Detect which cell encompasses the target text, then output its (X, Y) center coordinate. 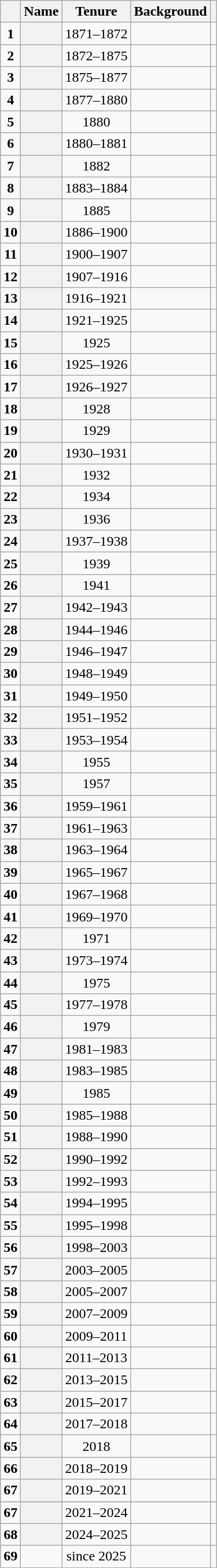
13 (10, 299)
Background (170, 12)
23 (10, 519)
64 (10, 1424)
1875–1877 (96, 78)
47 (10, 1049)
1975 (96, 983)
1936 (96, 519)
2 (10, 56)
46 (10, 1027)
3 (10, 78)
63 (10, 1402)
1948–1949 (96, 674)
1921–1925 (96, 321)
19 (10, 431)
1957 (96, 784)
1971 (96, 938)
35 (10, 784)
2003–2005 (96, 1269)
1925–1926 (96, 365)
36 (10, 806)
8 (10, 188)
1925 (96, 343)
54 (10, 1203)
1871–1872 (96, 34)
42 (10, 938)
10 (10, 232)
1969–1970 (96, 916)
2017–2018 (96, 1424)
1941 (96, 585)
1998–2003 (96, 1247)
1885 (96, 210)
Name (42, 12)
1939 (96, 563)
1977–1978 (96, 1005)
1983–1985 (96, 1071)
11 (10, 254)
9 (10, 210)
33 (10, 740)
30 (10, 674)
25 (10, 563)
26 (10, 585)
1963–1964 (96, 850)
1994–1995 (96, 1203)
2021–2024 (96, 1512)
since 2025 (96, 1556)
18 (10, 409)
1928 (96, 409)
1979 (96, 1027)
2005–2007 (96, 1291)
1880 (96, 122)
1953–1954 (96, 740)
53 (10, 1181)
39 (10, 872)
2011–2013 (96, 1358)
1942–1943 (96, 607)
1926–1927 (96, 387)
12 (10, 277)
14 (10, 321)
1934 (96, 497)
1990–1992 (96, 1159)
50 (10, 1115)
34 (10, 762)
1900–1907 (96, 254)
24 (10, 541)
21 (10, 475)
68 (10, 1534)
Tenure (96, 12)
1959–1961 (96, 806)
1883–1884 (96, 188)
1944–1946 (96, 629)
5 (10, 122)
37 (10, 828)
1985 (96, 1093)
45 (10, 1005)
1973–1974 (96, 960)
2024–2025 (96, 1534)
6 (10, 144)
65 (10, 1446)
69 (10, 1556)
1965–1967 (96, 872)
15 (10, 343)
55 (10, 1225)
48 (10, 1071)
31 (10, 696)
56 (10, 1247)
2007–2009 (96, 1313)
1886–1900 (96, 232)
62 (10, 1380)
1872–1875 (96, 56)
1882 (96, 166)
17 (10, 387)
57 (10, 1269)
60 (10, 1335)
2013–2015 (96, 1380)
2009–2011 (96, 1335)
1946–1947 (96, 652)
29 (10, 652)
2018 (96, 1446)
27 (10, 607)
1951–1952 (96, 718)
1929 (96, 431)
2019–2021 (96, 1490)
43 (10, 960)
61 (10, 1358)
49 (10, 1093)
22 (10, 497)
38 (10, 850)
1916–1921 (96, 299)
1988–1990 (96, 1137)
1955 (96, 762)
1992–1993 (96, 1181)
1930–1931 (96, 453)
1877–1880 (96, 100)
1967–1968 (96, 894)
1981–1983 (96, 1049)
16 (10, 365)
44 (10, 983)
2015–2017 (96, 1402)
1907–1916 (96, 277)
66 (10, 1468)
41 (10, 916)
40 (10, 894)
51 (10, 1137)
20 (10, 453)
1949–1950 (96, 696)
1932 (96, 475)
52 (10, 1159)
28 (10, 629)
1961–1963 (96, 828)
7 (10, 166)
58 (10, 1291)
1985–1988 (96, 1115)
1 (10, 34)
4 (10, 100)
2018–2019 (96, 1468)
59 (10, 1313)
32 (10, 718)
1880–1881 (96, 144)
1995–1998 (96, 1225)
1937–1938 (96, 541)
